Search for the cell housing the specified text and yield its (X, Y) center coordinate. 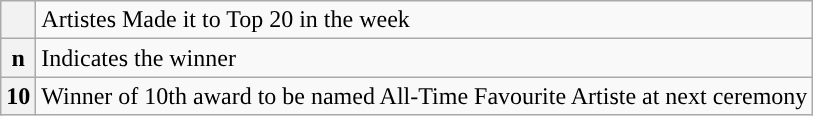
n (18, 58)
10 (18, 96)
Winner of 10th award to be named All-Time Favourite Artiste at next ceremony (424, 96)
Artistes Made it to Top 20 in the week (424, 20)
Indicates the winner (424, 58)
